Provide the (x, y) coordinate of the cell's center where the given text is located.  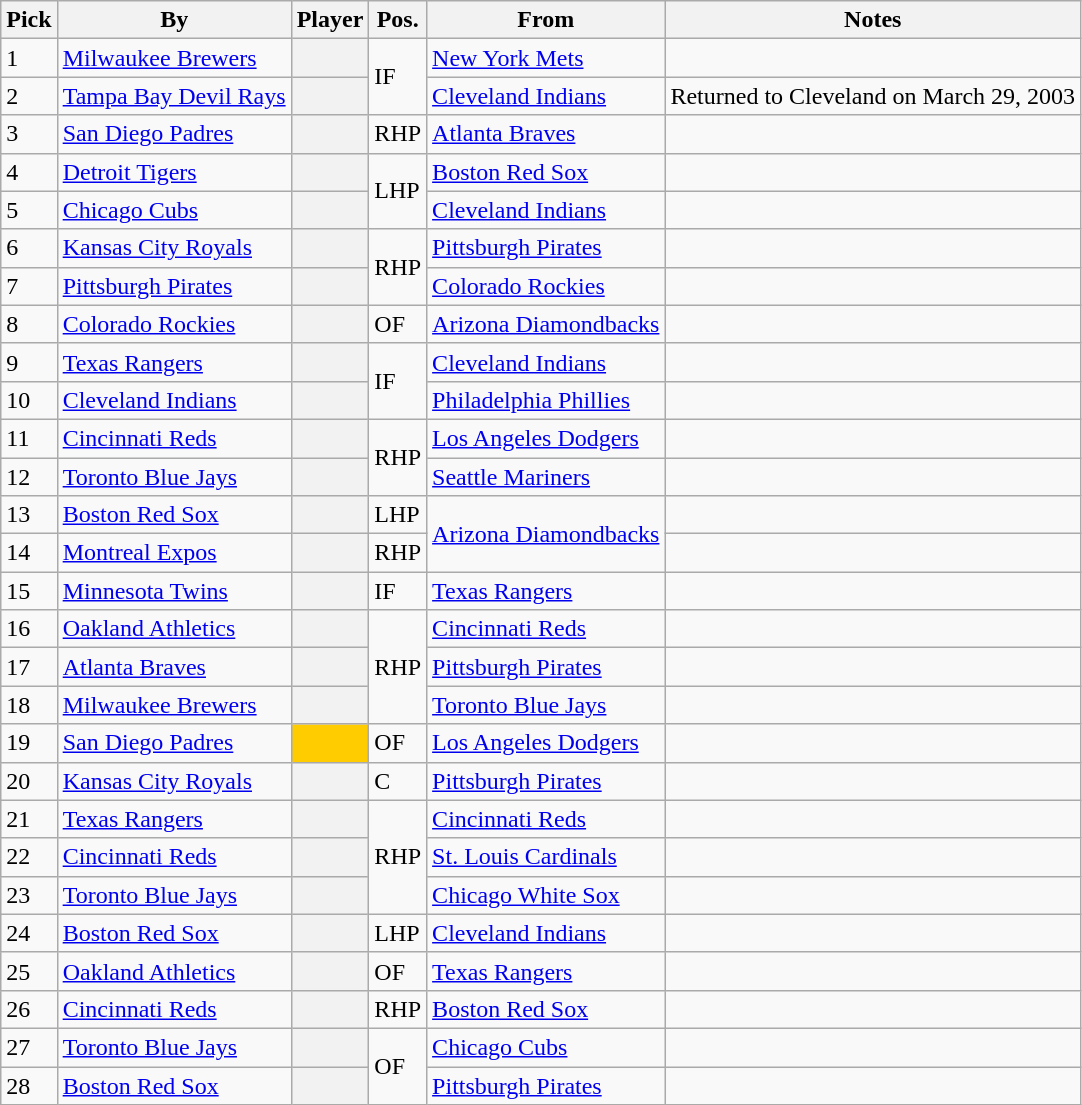
2 (29, 96)
1 (29, 58)
Notes (873, 20)
3 (29, 134)
Minnesota Twins (174, 591)
17 (29, 667)
16 (29, 629)
Pos. (398, 20)
From (546, 20)
15 (29, 591)
14 (29, 553)
Pick (29, 20)
22 (29, 857)
St. Louis Cardinals (546, 857)
13 (29, 515)
8 (29, 324)
12 (29, 477)
19 (29, 743)
9 (29, 362)
18 (29, 705)
4 (29, 172)
C (398, 781)
6 (29, 248)
21 (29, 819)
10 (29, 400)
7 (29, 286)
25 (29, 971)
20 (29, 781)
28 (29, 1085)
11 (29, 438)
26 (29, 1009)
Returned to Cleveland on March 29, 2003 (873, 96)
Montreal Expos (174, 553)
Philadelphia Phillies (546, 400)
Detroit Tigers (174, 172)
Chicago White Sox (546, 895)
5 (29, 210)
Seattle Mariners (546, 477)
New York Mets (546, 58)
Tampa Bay Devil Rays (174, 96)
23 (29, 895)
24 (29, 933)
By (174, 20)
Player (330, 20)
27 (29, 1047)
